Identify which cell holds the provided text, then report its (X, Y) central coordinate. 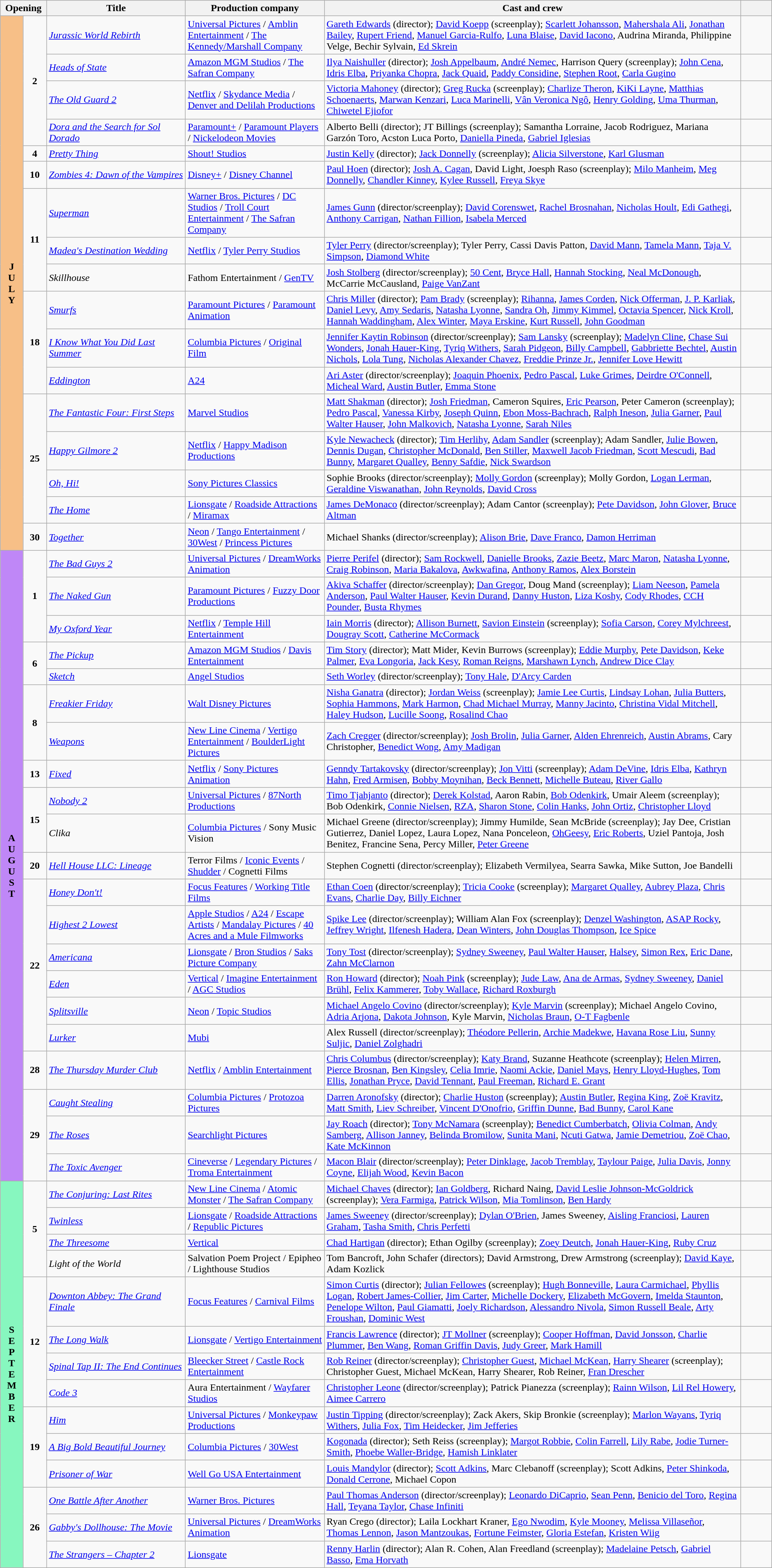
Twinless (116, 1221)
Netflix / Skydance Media / Denver and Delilah Productions (255, 100)
Paramount Pictures / Paramount Animation (255, 310)
6 (35, 663)
The Home (116, 510)
Universal Pictures / Monkeypaw Productions (255, 1420)
Neon / Topic Studios (255, 1011)
Downton Abbey: The Grand Finale (116, 1301)
Dora and the Search for Sol Dorado (116, 132)
Jurassic World Rebirth (116, 35)
Justin Tipping (director/screenplay); Zack Akers, Skip Bronkie (screenplay); Marlon Wayans, Tyriq Withers, Julia Fox, Tim Heidecker, Jim Jefferies (532, 1420)
Sophie Brooks (director/screenplay); Molly Gordon (screenplay); Molly Gordon, Logan Lerman, Geraldine Viswanathan, John Reynolds, David Cross (532, 483)
Focus Features / Carnival Films (255, 1301)
Netflix / Tyler Perry Studios (255, 251)
The Old Guard 2 (116, 100)
Seth Worley (director/screenplay); Tony Hale, D'Arcy Carden (532, 677)
Sketch (116, 677)
Oh, Hi! (116, 483)
James Gunn (director/screenplay); David Corenswet, Rachel Brosnahan, Nicholas Hoult, Edi Gathegi, Anthony Carrigan, Nathan Fillion, Isabela Merced (532, 213)
Justin Kelly (director); Jack Donnelly (screenplay); Alicia Silverstone, Karl Glusman (532, 153)
Columbia Pictures / Sony Music Vision (255, 833)
JULY (12, 283)
Clika (116, 833)
Netflix / Temple Hill Entertainment (255, 629)
The Roses (116, 1135)
Christopher Leone (director/screenplay); Patrick Pianezza (screenplay); Rainn Wilson, Lil Rel Howery, Aimee Carrero (532, 1394)
Terror Films / Iconic Events / Shudder / Cognetti Films (255, 865)
22 (35, 965)
One Battle After Another (116, 1501)
Fixed (116, 774)
Sony Pictures Classics (255, 483)
Vertical (255, 1242)
Universal Pictures / 87North Productions (255, 800)
Madea's Destination Wedding (116, 251)
8 (35, 722)
The Pickup (116, 655)
Superman (116, 213)
Neon / Tango Entertainment / 30West / Princess Pictures (255, 537)
Pretty Thing (116, 153)
Prisoner of War (116, 1474)
Walt Disney Pictures (255, 703)
25 (35, 459)
Renny Harlin (director); Alan R. Cohen, Alan Freedland (screenplay); Madelaine Petsch, Gabriel Basso, Ema Horvath (532, 1554)
Salvation Poem Project / Epipheo / Lighthouse Studios (255, 1263)
1 (35, 596)
Macon Blair (director/screenplay); Peter Dinklage, Jacob Tremblay, Taylour Paige, Julia Davis, Jonny Coyne, Elijah Wood, Kevin Bacon (532, 1167)
Louis Mandylor (director); Scott Adkins, Marc Clebanoff (screenplay); Scott Adkins, Peter Shinkoda, Donald Cerrone, Michael Copon (532, 1474)
5 (35, 1228)
Freakier Friday (116, 703)
Netflix / Happy Madison Productions (255, 451)
Focus Features / Working Title Films (255, 893)
Amazon MGM Studios / Davis Entertainment (255, 655)
Netflix / Sony Pictures Animation (255, 774)
Marvel Studios (255, 413)
Warner Bros. Pictures (255, 1501)
Netflix / Amblin Entertainment (255, 1070)
The Fantastic Four: First Steps (116, 413)
28 (35, 1070)
Eden (116, 984)
Disney+ / Disney Channel (255, 175)
Eddington (116, 380)
Stephen Cognetti (director/screenplay); Elizabeth Vermilyea, Searra Sawka, Mike Sutton, Joe Bandelli (532, 865)
Columbia Pictures / 30West (255, 1447)
Lionsgate / Roadside Attractions / Republic Pictures (255, 1221)
Splitsville (116, 1011)
Warner Bros. Pictures / DC Studios / Troll Court Entertainment / The Safran Company (255, 213)
The Threesome (116, 1242)
Josh Stolberg (director/screenplay); 50 Cent, Bryce Hall, Hannah Stocking, Neal McDonough, McCarrie McCausland, Paige VanZant (532, 277)
Shout! Studios (255, 153)
I Know What You Did Last Summer (116, 348)
A24 (255, 380)
Tony Tost (director/screenplay); Sydney Sweeney, Paul Walter Hauser, Halsey, Simon Rex, Eric Dane, Zahn McClarnon (532, 957)
Ari Aster (director/screenplay); Joaquin Phoenix, Pedro Pascal, Luke Grimes, Deirdre O'Connell, Micheal Ward, Austin Butler, Emma Stone (532, 380)
Spinal Tap II: The End Continues (116, 1366)
Zach Cregger (director/screenplay); Josh Brolin, Julia Garner, Alden Ehrenreich, Austin Abrams, Cary Christopher, Benedict Wong, Amy Madigan (532, 741)
13 (35, 774)
Universal Pictures / Amblin Entertainment / The Kennedy/Marshall Company (255, 35)
Aura Entertainment / Wayfarer Studios (255, 1394)
Searchlight Pictures (255, 1135)
The Conjuring: Last Rites (116, 1194)
Amazon MGM Studios / The Safran Company (255, 68)
2 (35, 81)
Mubi (255, 1038)
Paul Hoen (director); Josh A. Cagan, David Light, Joesph Raso (screenplay); Milo Manheim, Meg Donnelly, Chandler Kinney, Kylee Russell, Freya Skye (532, 175)
30 (35, 537)
My Oxford Year (116, 629)
Caught Stealing (116, 1102)
Columbia Pictures / Protozoa Pictures (255, 1102)
James DeMonaco (director/screenplay); Adam Cantor (screenplay); Pete Davidson, John Glover, Bruce Altman (532, 510)
19 (35, 1447)
SEPTEMBER (12, 1374)
10 (35, 175)
Bleecker Street / Castle Rock Entertainment (255, 1366)
A Big Bold Beautiful Journey (116, 1447)
18 (35, 342)
The Long Walk (116, 1339)
The Naked Gun (116, 596)
The Thursday Murder Club (116, 1070)
The Toxic Avenger (116, 1167)
4 (35, 153)
Hell House LLC: Lineage (116, 865)
Him (116, 1420)
Well Go USA Entertainment (255, 1474)
Tom Bancroft, John Schafer (directors); David Armstrong, Drew Armstrong (screenplay); David Kaye, Adam Kozlick (532, 1263)
Honey Don't! (116, 893)
Fathom Entertainment / GenTV (255, 277)
26 (35, 1527)
Lurker (116, 1038)
James Sweeney (director/screenplay); Dylan O'Brien, James Sweeney, Aisling Franciosi, Lauren Graham, Tasha Smith, Chris Perfetti (532, 1221)
20 (35, 865)
Together (116, 537)
Columbia Pictures / Original Film (255, 348)
Happy Gilmore 2 (116, 451)
Skillhouse (116, 277)
Nobody 2 (116, 800)
Title (116, 8)
Paul Thomas Anderson (director/screenplay); Leonardo DiCaprio, Sean Penn, Benicio del Toro, Regina Hall, Teyana Taylor, Chase Infiniti (532, 1501)
Heads of State (116, 68)
Light of the World (116, 1263)
Lionsgate / Roadside Attractions / Miramax (255, 510)
15 (35, 819)
The Strangers – Chapter 2 (116, 1554)
Smurfs (116, 310)
Kogonada (director); Seth Reiss (screenplay); Margot Robbie, Colin Farrell, Lily Rabe, Jodie Turner-Smith, Phoebe Waller-Bridge, Hamish Linklater (532, 1447)
Ron Howard (director); Noah Pink (screenplay); Jude Law, Ana de Armas, Sydney Sweeney, Daniel Brühl, Felix Kammerer, Toby Wallace, Richard Roxburgh (532, 984)
Lionsgate (255, 1554)
Americana (116, 957)
Vertical / Imagine Entertainment / AGC Studios (255, 984)
New Line Cinema / Vertigo Entertainment / BoulderLight Pictures (255, 741)
11 (35, 239)
29 (35, 1135)
Angel Studios (255, 677)
Apple Studios / A24 / Escape Artists / Mandalay Pictures / 40 Acres and a Mule Filmworks (255, 925)
Gabby's Dollhouse: The Movie (116, 1527)
Cast and crew (532, 8)
12 (35, 1342)
Highest 2 Lowest (116, 925)
Michael Shanks (director/screenplay); Alison Brie, Dave Franco, Damon Herriman (532, 537)
Ethan Coen (director/screenplay); Tricia Cooke (screenplay); Margaret Qualley, Aubrey Plaza, Chris Evans, Charlie Day, Billy Eichner (532, 893)
AUGUST (12, 865)
Paramount+ / Paramount Players / Nickelodeon Movies (255, 132)
The Bad Guys 2 (116, 564)
Lionsgate / Vertigo Entertainment (255, 1339)
Weapons (116, 741)
Code 3 (116, 1394)
Cineverse / Legendary Pictures / Troma Entertainment (255, 1167)
Chad Hartigan (director); Ethan Ogilby (screenplay); Zoey Deutch, Jonah Hauer-King, Ruby Cruz (532, 1242)
Iain Morris (director); Allison Burnett, Savion Einstein (screenplay); Sofia Carson, Corey Mylchreest, Dougray Scott, Catherine McCormack (532, 629)
Alex Russell (director/screenplay); Théodore Pellerin, Archie Madekwe, Havana Rose Liu, Sunny Suljic, Daniel Zolghadri (532, 1038)
Zombies 4: Dawn of the Vampires (116, 175)
Lionsgate / Bron Studios / Saks Picture Company (255, 957)
Paramount Pictures / Fuzzy Door Productions (255, 596)
New Line Cinema / Atomic Monster / The Safran Company (255, 1194)
Tyler Perry (director/screenplay); Tyler Perry, Cassi Davis Patton, David Mann, Tamela Mann, Taja V. Simpson, Diamond White (532, 251)
Opening (24, 8)
Production company (255, 8)
